Output the (x, y) coordinate of the center of the cell containing the given text.  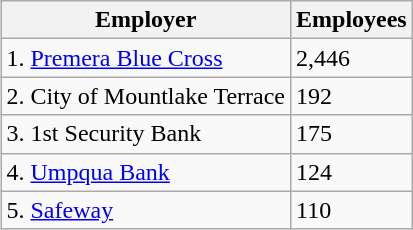
1. Premera Blue Cross (146, 58)
2. City of Mountlake Terrace (146, 96)
3. 1st Security Bank (146, 134)
110 (352, 210)
124 (352, 172)
175 (352, 134)
192 (352, 96)
Employer (146, 20)
2,446 (352, 58)
4. Umpqua Bank (146, 172)
5. Safeway (146, 210)
Employees (352, 20)
